Determine the [x, y] coordinate at the center of the cell enclosing the given text.  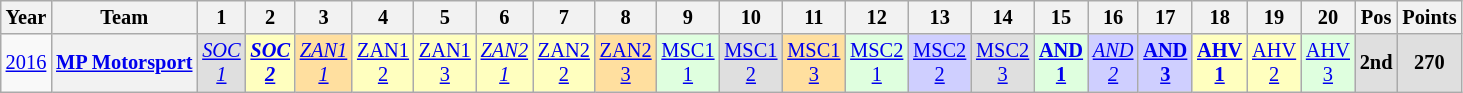
MSC13 [814, 63]
MSC22 [940, 63]
Pos [1376, 17]
19 [1274, 17]
ZAN22 [564, 63]
ZAN11 [324, 63]
6 [504, 17]
14 [1002, 17]
ZAN23 [626, 63]
9 [688, 17]
ZAN21 [504, 63]
MSC11 [688, 63]
5 [445, 17]
ZAN13 [445, 63]
MP Motorsport [124, 63]
2 [270, 17]
11 [814, 17]
3 [324, 17]
7 [564, 17]
2nd [1376, 63]
SOC2 [270, 63]
12 [876, 17]
8 [626, 17]
2016 [26, 63]
1 [221, 17]
AND2 [1113, 63]
17 [1165, 17]
AHV1 [1220, 63]
13 [940, 17]
16 [1113, 17]
ZAN12 [383, 63]
AND3 [1165, 63]
MSC23 [1002, 63]
Team [124, 17]
18 [1220, 17]
4 [383, 17]
270 [1429, 63]
Points [1429, 17]
10 [750, 17]
MSC21 [876, 63]
15 [1061, 17]
AHV2 [1274, 63]
AND1 [1061, 63]
SOC1 [221, 63]
MSC12 [750, 63]
Year [26, 17]
20 [1328, 17]
AHV3 [1328, 63]
